Provide the [X, Y] coordinate of the cell's center where the given text is located.  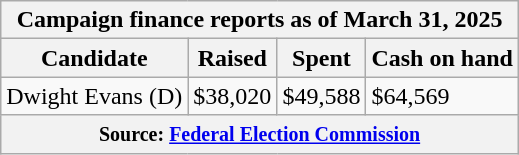
Source: Federal Election Commission [260, 134]
Spent [322, 58]
$64,569 [442, 96]
$49,588 [322, 96]
Raised [232, 58]
Campaign finance reports as of March 31, 2025 [260, 20]
Candidate [94, 58]
Dwight Evans (D) [94, 96]
$38,020 [232, 96]
Cash on hand [442, 58]
